Extract the [X, Y] coordinate from the center of the cell holding the provided text.  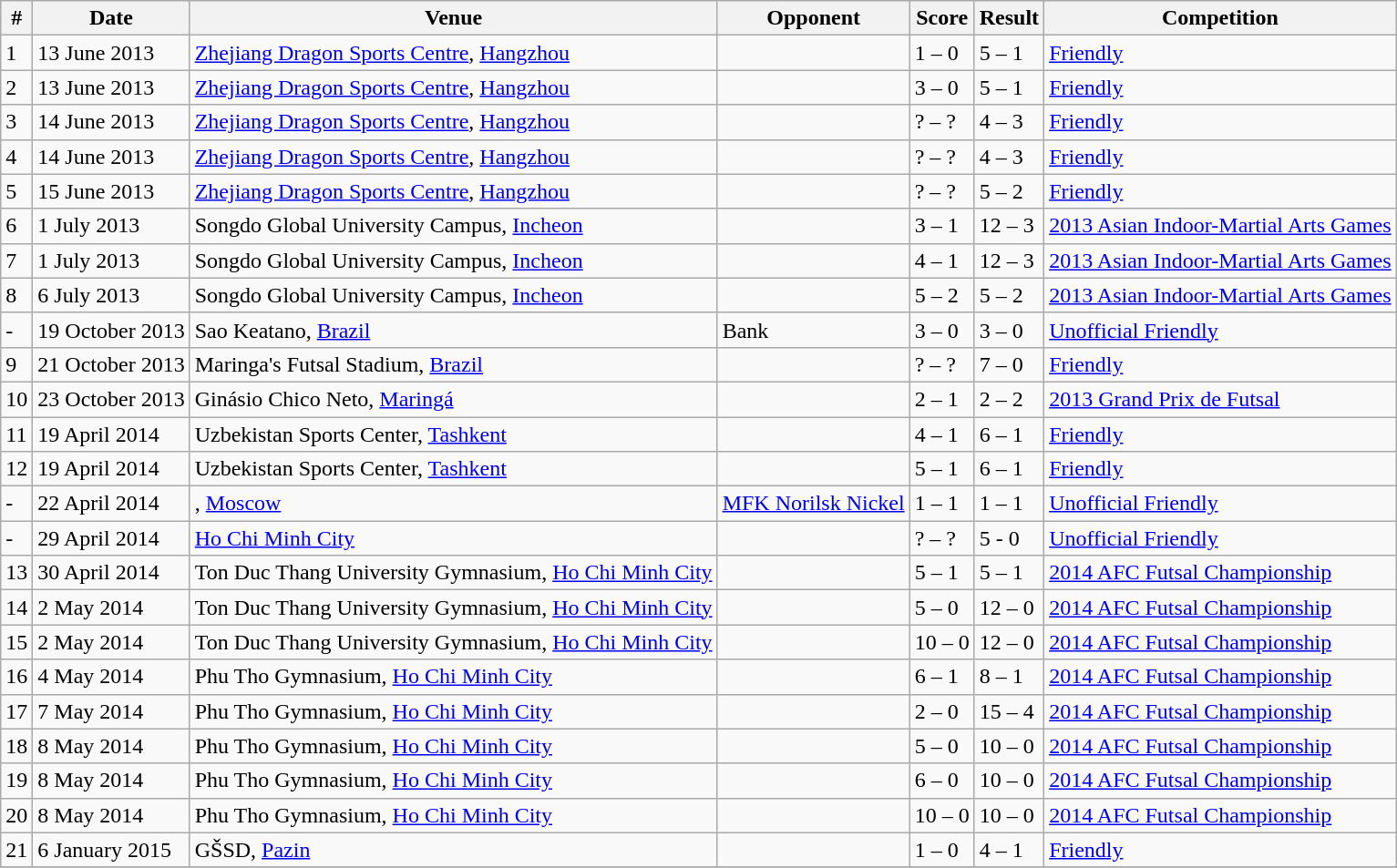
6 January 2015 [111, 850]
4 May 2014 [111, 677]
7 – 0 [1009, 364]
12 [16, 469]
2 – 0 [942, 711]
2 – 2 [1009, 399]
Ho Chi Minh City [454, 538]
7 May 2014 [111, 711]
# [16, 18]
Score [942, 18]
MFK Norilsk Nickel [813, 504]
7 [16, 260]
5 - 0 [1009, 538]
6 – 0 [942, 781]
GŠSD, Pazin [454, 850]
3 – 1 [942, 226]
14 [16, 608]
9 [16, 364]
Opponent [813, 18]
15 June 2013 [111, 191]
21 [16, 850]
5 [16, 191]
3 [16, 122]
10 [16, 399]
21 October 2013 [111, 364]
2 [16, 87]
Result [1009, 18]
2 – 1 [942, 399]
Ginásio Chico Neto, Maringá [454, 399]
15 [16, 642]
22 April 2014 [111, 504]
18 [16, 746]
23 October 2013 [111, 399]
, Moscow [454, 504]
6 [16, 226]
29 April 2014 [111, 538]
11 [16, 434]
Sao Keatano, Brazil [454, 330]
20 [16, 815]
Venue [454, 18]
13 [16, 573]
1 [16, 53]
Competition [1221, 18]
Maringa's Futsal Stadium, Brazil [454, 364]
15 – 4 [1009, 711]
6 July 2013 [111, 295]
8 – 1 [1009, 677]
30 April 2014 [111, 573]
Date [111, 18]
Bank [813, 330]
16 [16, 677]
19 October 2013 [111, 330]
4 [16, 157]
8 [16, 295]
2013 Grand Prix de Futsal [1221, 399]
19 [16, 781]
17 [16, 711]
